Extract the (x, y) coordinate from the center of the cell holding the provided text.  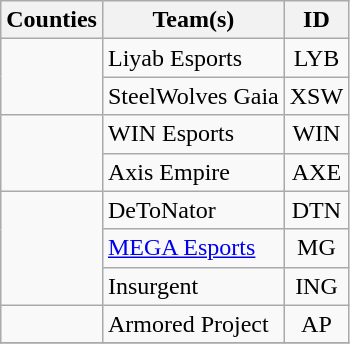
Team(s) (193, 20)
SteelWolves Gaia (193, 96)
Insurgent (193, 286)
MG (316, 248)
XSW (316, 96)
ID (316, 20)
Armored Project (193, 324)
DTN (316, 210)
Axis Empire (193, 172)
Liyab Esports (193, 58)
WIN Esports (193, 134)
ING (316, 286)
Counties (52, 20)
AP (316, 324)
DeToNator (193, 210)
LYB (316, 58)
WIN (316, 134)
MEGA Esports (193, 248)
AXE (316, 172)
